Identify which cell holds the provided text, then report its (X, Y) central coordinate. 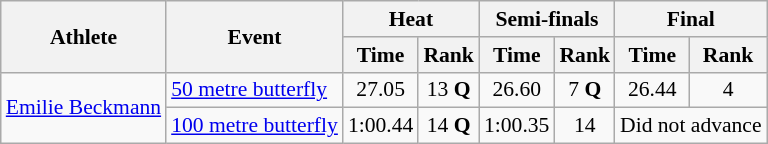
Semi-finals (547, 19)
26.60 (516, 90)
27.05 (380, 90)
1:00.44 (380, 126)
13 Q (448, 90)
Emilie Beckmann (84, 108)
Did not advance (691, 126)
Event (254, 36)
Final (691, 19)
26.44 (652, 90)
14 (584, 126)
Athlete (84, 36)
100 metre butterfly (254, 126)
7 Q (584, 90)
50 metre butterfly (254, 90)
Heat (411, 19)
4 (728, 90)
1:00.35 (516, 126)
14 Q (448, 126)
